Capture the cell that displays the provided text and extract its (X, Y) central coordinate. 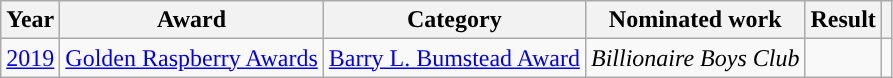
Barry L. Bumstead Award (454, 58)
Nominated work (694, 20)
2019 (30, 58)
Category (454, 20)
Billionaire Boys Club (694, 58)
Award (192, 20)
Golden Raspberry Awards (192, 58)
Year (30, 20)
Result (843, 20)
